Provide the [x, y] coordinate of the cell's center where the given text is located.  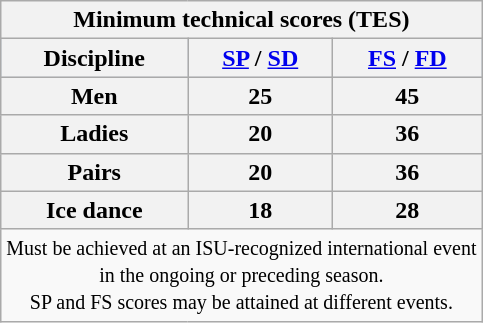
25 [260, 96]
SP / SD [260, 58]
FS / FD [408, 58]
Men [94, 96]
Ladies [94, 134]
28 [408, 210]
45 [408, 96]
Pairs [94, 172]
18 [260, 210]
Must be achieved at an ISU-recognized international event in the ongoing or preceding season. SP and FS scores may be attained at different events. [242, 275]
Discipline [94, 58]
Minimum technical scores (TES) [242, 20]
Ice dance [94, 210]
